Return the (x, y) coordinate for the center point of the cell that contains the specified text.  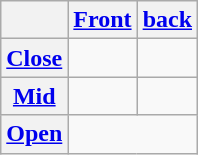
Front (102, 20)
back (167, 20)
Mid (34, 96)
Open (34, 134)
Close (34, 58)
